Extract the (X, Y) coordinate from the center of the cell holding the provided text.  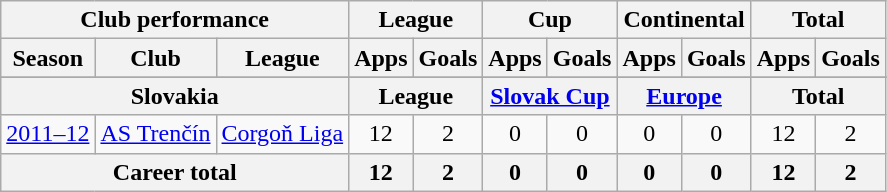
Corgoň Liga (282, 134)
Europe (684, 96)
Season (48, 58)
2011–12 (48, 134)
Slovakia (175, 96)
Slovak Cup (550, 96)
Cup (550, 20)
Club (156, 58)
AS Trenčín (156, 134)
Career total (175, 172)
Club performance (175, 20)
Continental (684, 20)
